Locate the cell with the specified text and output its [X, Y] center coordinate. 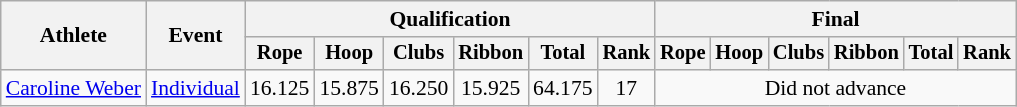
64.175 [562, 88]
15.875 [348, 88]
Did not advance [836, 88]
16.250 [418, 88]
16.125 [280, 88]
17 [627, 88]
Qualification [450, 19]
Individual [196, 88]
Event [196, 36]
15.925 [490, 88]
Final [836, 19]
Caroline Weber [74, 88]
Athlete [74, 36]
